Return [X, Y] of the center of cell containing provided text 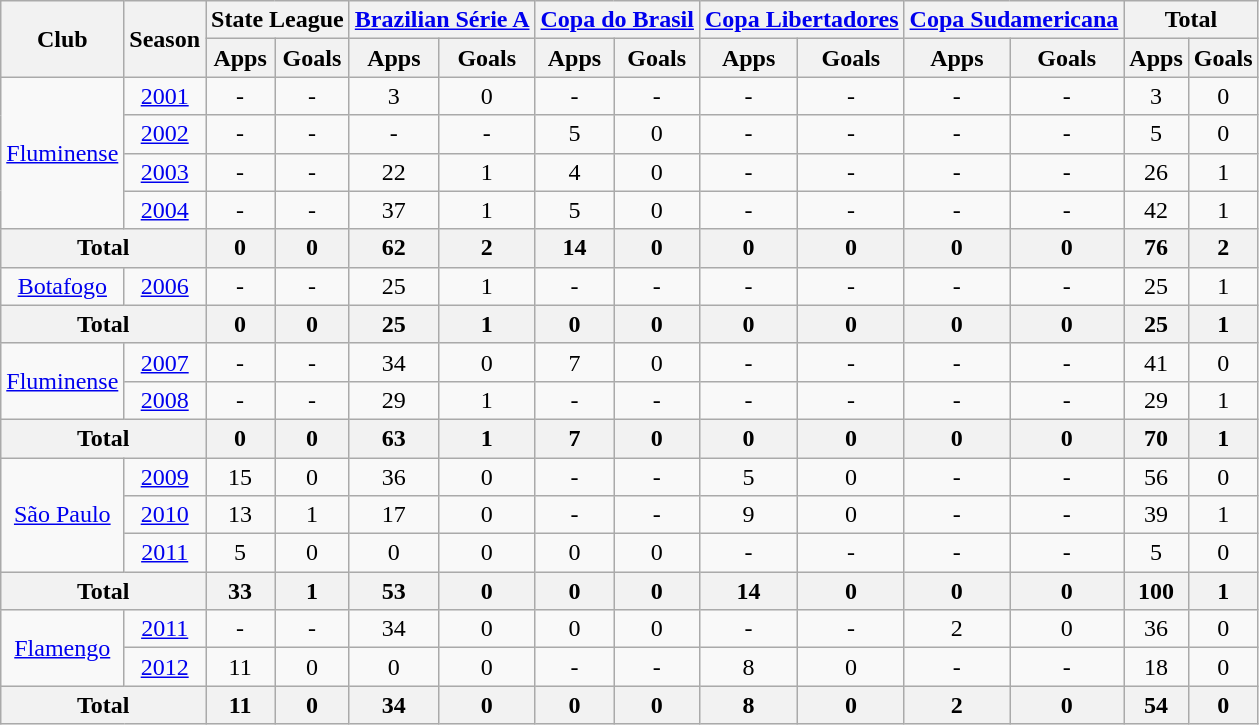
2012 [165, 667]
53 [394, 591]
2006 [165, 286]
State League [278, 20]
São Paulo [62, 515]
2007 [165, 362]
100 [1156, 591]
Copa do Brasil [617, 20]
Season [165, 39]
2002 [165, 134]
76 [1156, 248]
Botafogo [62, 286]
Club [62, 39]
15 [240, 477]
63 [394, 438]
9 [748, 515]
Brazilian Série A [442, 20]
2004 [165, 210]
Flamengo [62, 648]
33 [240, 591]
70 [1156, 438]
41 [1156, 362]
2009 [165, 477]
37 [394, 210]
2010 [165, 515]
Copa Libertadores [802, 20]
17 [394, 515]
2003 [165, 172]
2001 [165, 96]
42 [1156, 210]
39 [1156, 515]
26 [1156, 172]
18 [1156, 667]
4 [574, 172]
Copa Sudamericana [1014, 20]
13 [240, 515]
56 [1156, 477]
62 [394, 248]
54 [1156, 705]
2008 [165, 400]
22 [394, 172]
